Identify which cell holds the provided text, then report its (X, Y) central coordinate. 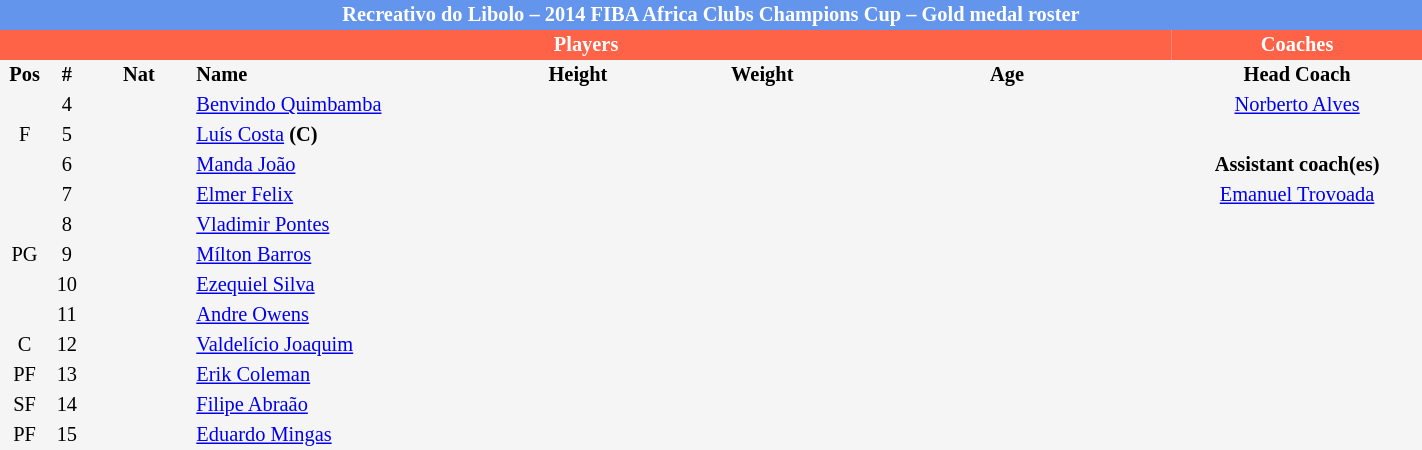
Valdelício Joaquim (333, 345)
Benvindo Quimbamba (333, 105)
4 (66, 105)
Elmer Felix (333, 195)
Andre Owens (333, 315)
6 (66, 165)
Ezequiel Silva (333, 285)
12 (66, 345)
Manda João (333, 165)
Norberto Alves (1297, 105)
5 (66, 135)
# (66, 75)
10 (66, 285)
SF (24, 405)
Emanuel Trovoada (1297, 195)
8 (66, 225)
Assistant coach(es) (1297, 165)
F (24, 135)
11 (66, 315)
14 (66, 405)
Weight (762, 75)
Mílton Barros (333, 255)
Filipe Abraão (333, 405)
Pos (24, 75)
13 (66, 375)
Age (1007, 75)
Height (578, 75)
9 (66, 255)
Luís Costa (C) (333, 135)
15 (66, 435)
Vladimir Pontes (333, 225)
Eduardo Mingas (333, 435)
Players (586, 45)
Head Coach (1297, 75)
C (24, 345)
Nat (140, 75)
Recreativo do Libolo – 2014 FIBA Africa Clubs Champions Cup – Gold medal roster (711, 15)
Erik Coleman (333, 375)
PG (24, 255)
Name (333, 75)
7 (66, 195)
Coaches (1297, 45)
